Scan for the cell matching the given text and deliver its (X, Y) coordinate at center. 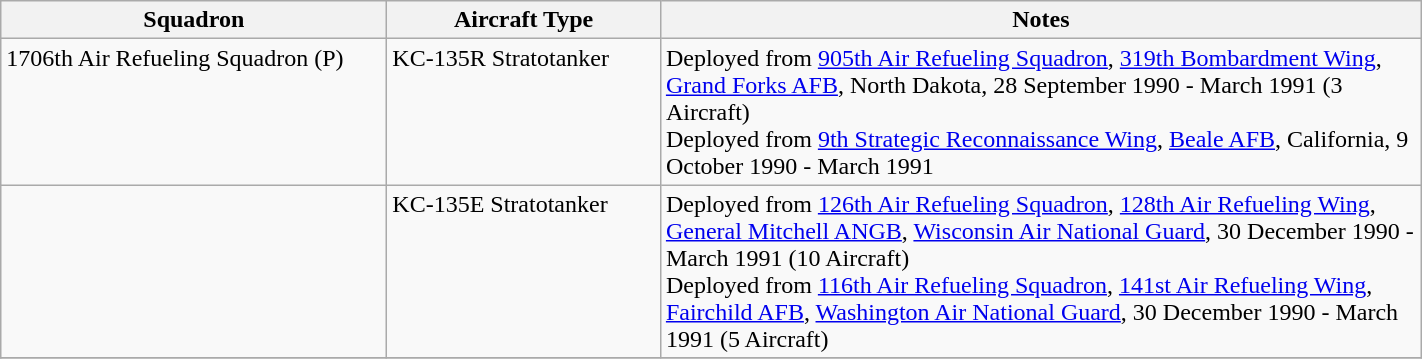
KC-135E Stratotanker (524, 272)
Squadron (194, 20)
Aircraft Type (524, 20)
1706th Air Refueling Squadron (P) (194, 112)
KC-135R Stratotanker (524, 112)
Notes (1040, 20)
